Find where the given text appears and provide that cell's center as (X, Y) coordinate. 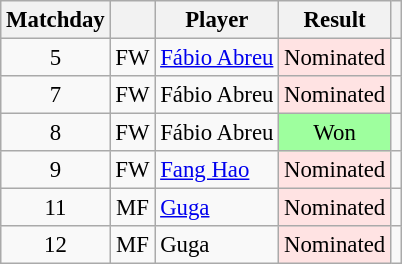
Fang Hao (217, 170)
5 (56, 58)
Matchday (56, 20)
8 (56, 133)
12 (56, 245)
7 (56, 95)
Player (217, 20)
Won (335, 133)
11 (56, 208)
9 (56, 170)
Result (335, 20)
